Extract the (X, Y) coordinate from the center of the cell holding the provided text.  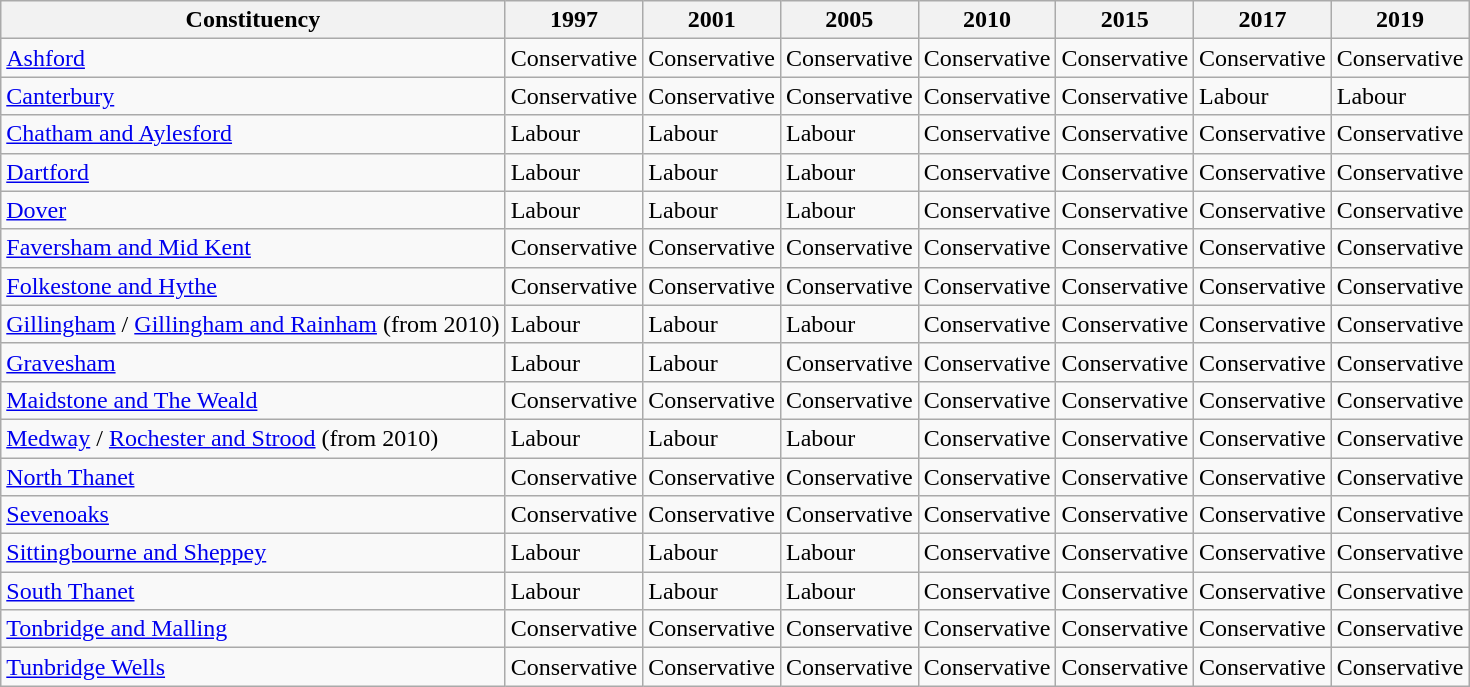
Tunbridge Wells (253, 667)
Folkestone and Hythe (253, 286)
2017 (1263, 20)
Sevenoaks (253, 515)
Dover (253, 210)
2010 (987, 20)
2015 (1125, 20)
South Thanet (253, 591)
Tonbridge and Malling (253, 629)
1997 (574, 20)
Gillingham / Gillingham and Rainham (from 2010) (253, 324)
Sittingbourne and Sheppey (253, 553)
Faversham and Mid Kent (253, 248)
Constituency (253, 20)
Ashford (253, 58)
Dartford (253, 172)
2001 (712, 20)
Gravesham (253, 362)
North Thanet (253, 477)
Canterbury (253, 96)
Maidstone and The Weald (253, 400)
2019 (1400, 20)
Chatham and Aylesford (253, 134)
2005 (849, 20)
Medway / Rochester and Strood (from 2010) (253, 438)
